Return [X, Y] of the center of cell containing provided text 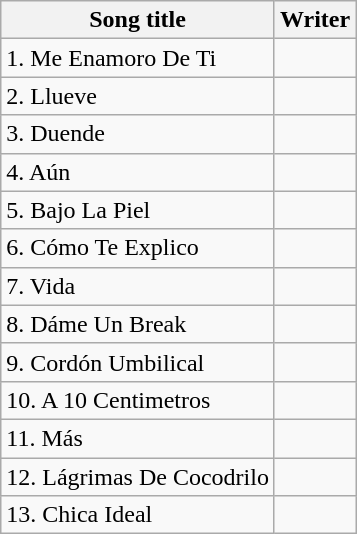
7. Vida [138, 286]
4. Aún [138, 172]
11. Más [138, 438]
8. Dáme Un Break [138, 324]
6. Cómo Te Explico [138, 248]
5. Bajo La Piel [138, 210]
13. Chica Ideal [138, 515]
3. Duende [138, 134]
10. A 10 Centimetros [138, 400]
Song title [138, 20]
9. Cordón Umbilical [138, 362]
1. Me Enamoro De Ti [138, 58]
12. Lágrimas De Cocodrilo [138, 477]
Writer [314, 20]
2. Llueve [138, 96]
